Find where the given text appears and provide that cell's center as [X, Y] coordinate. 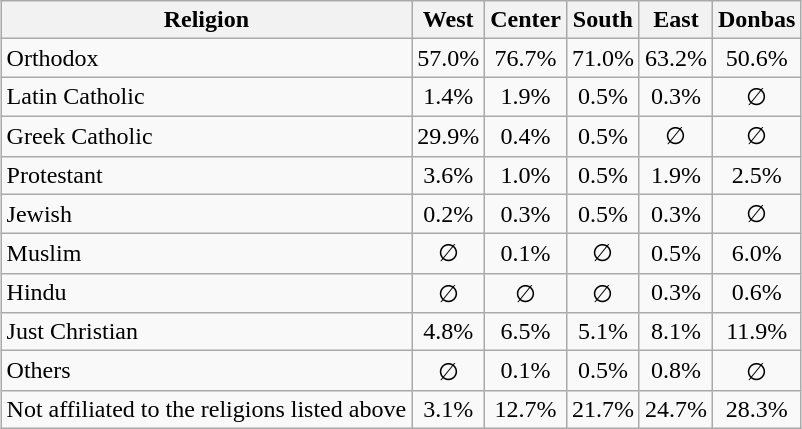
11.9% [756, 332]
Donbas [756, 20]
1.0% [526, 175]
West [448, 20]
3.1% [448, 409]
0.6% [756, 293]
Religion [206, 20]
63.2% [676, 58]
28.3% [756, 409]
Just Christian [206, 332]
6.0% [756, 254]
50.6% [756, 58]
76.7% [526, 58]
5.1% [602, 332]
2.5% [756, 175]
Not affiliated to the religions listed above [206, 409]
South [602, 20]
Center [526, 20]
24.7% [676, 409]
57.0% [448, 58]
Greek Catholic [206, 136]
Protestant [206, 175]
1.4% [448, 97]
Latin Catholic [206, 97]
Jewish [206, 214]
Others [206, 371]
0.4% [526, 136]
71.0% [602, 58]
21.7% [602, 409]
0.2% [448, 214]
6.5% [526, 332]
29.9% [448, 136]
4.8% [448, 332]
Hindu [206, 293]
Muslim [206, 254]
3.6% [448, 175]
8.1% [676, 332]
12.7% [526, 409]
Orthodox [206, 58]
East [676, 20]
0.8% [676, 371]
